Search for the cell housing the specified text and yield its (X, Y) center coordinate. 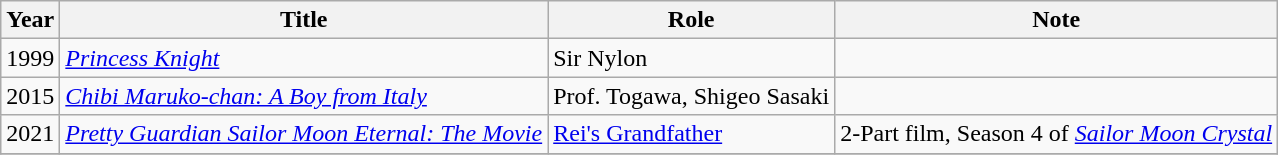
2-Part film, Season 4 of Sailor Moon Crystal (1056, 134)
Rei's Grandfather (692, 134)
Role (692, 20)
2015 (30, 96)
Chibi Maruko-chan: A Boy from Italy (304, 96)
2021 (30, 134)
Year (30, 20)
Pretty Guardian Sailor Moon Eternal: The Movie (304, 134)
1999 (30, 58)
Title (304, 20)
Note (1056, 20)
Prof. Togawa, Shigeo Sasaki (692, 96)
Sir Nylon (692, 58)
Princess Knight (304, 58)
